Pinpoint the cell where the given text exists, returning its (x, y) midpoint coordinate. 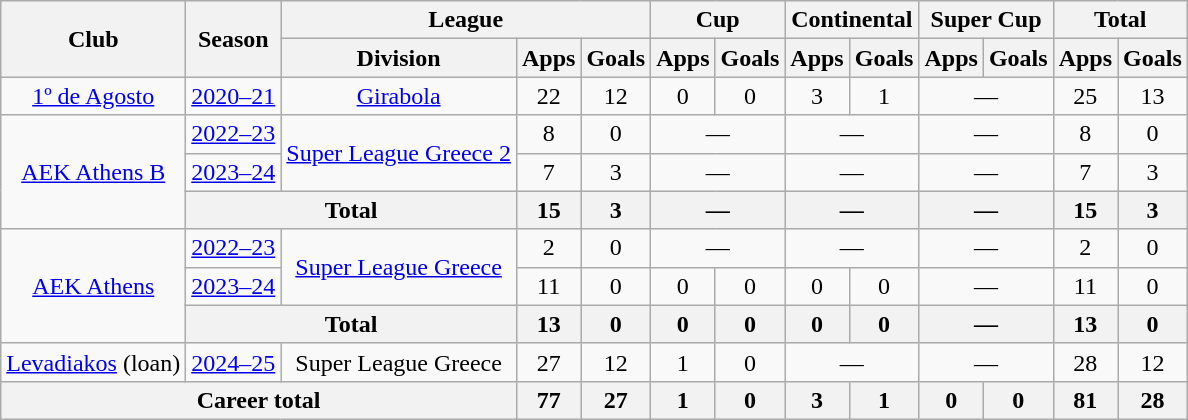
22 (548, 96)
League (466, 20)
AEK Athens B (94, 172)
Club (94, 39)
Cup (718, 20)
AEK Athens (94, 286)
Season (234, 39)
2020–21 (234, 96)
Levadiakos (loan) (94, 362)
Super League Greece 2 (399, 153)
Continental (852, 20)
1º de Agosto (94, 96)
Girabola (399, 96)
81 (1085, 400)
77 (548, 400)
Super Cup (986, 20)
Career total (259, 400)
2024–25 (234, 362)
25 (1085, 96)
Division (399, 58)
